Identify which cell holds the provided text, then report its [X, Y] central coordinate. 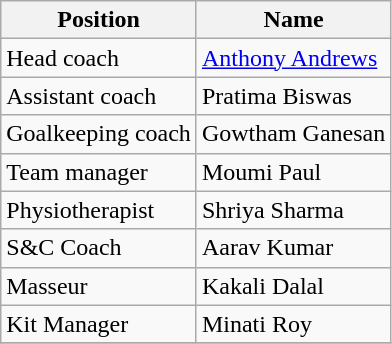
Shriya Sharma [293, 210]
Position [99, 20]
Kit Manager [99, 324]
Minati Roy [293, 324]
Aarav Kumar [293, 248]
Masseur [99, 286]
Anthony Andrews [293, 58]
Name [293, 20]
Moumi Paul [293, 172]
Physiotherapist [99, 210]
Pratima Biswas [293, 96]
Assistant coach [99, 96]
Gowtham Ganesan [293, 134]
S&C Coach [99, 248]
Head coach [99, 58]
Kakali Dalal [293, 286]
Team manager [99, 172]
Goalkeeping coach [99, 134]
